Locate the cell with the specified text and output its [x, y] center coordinate. 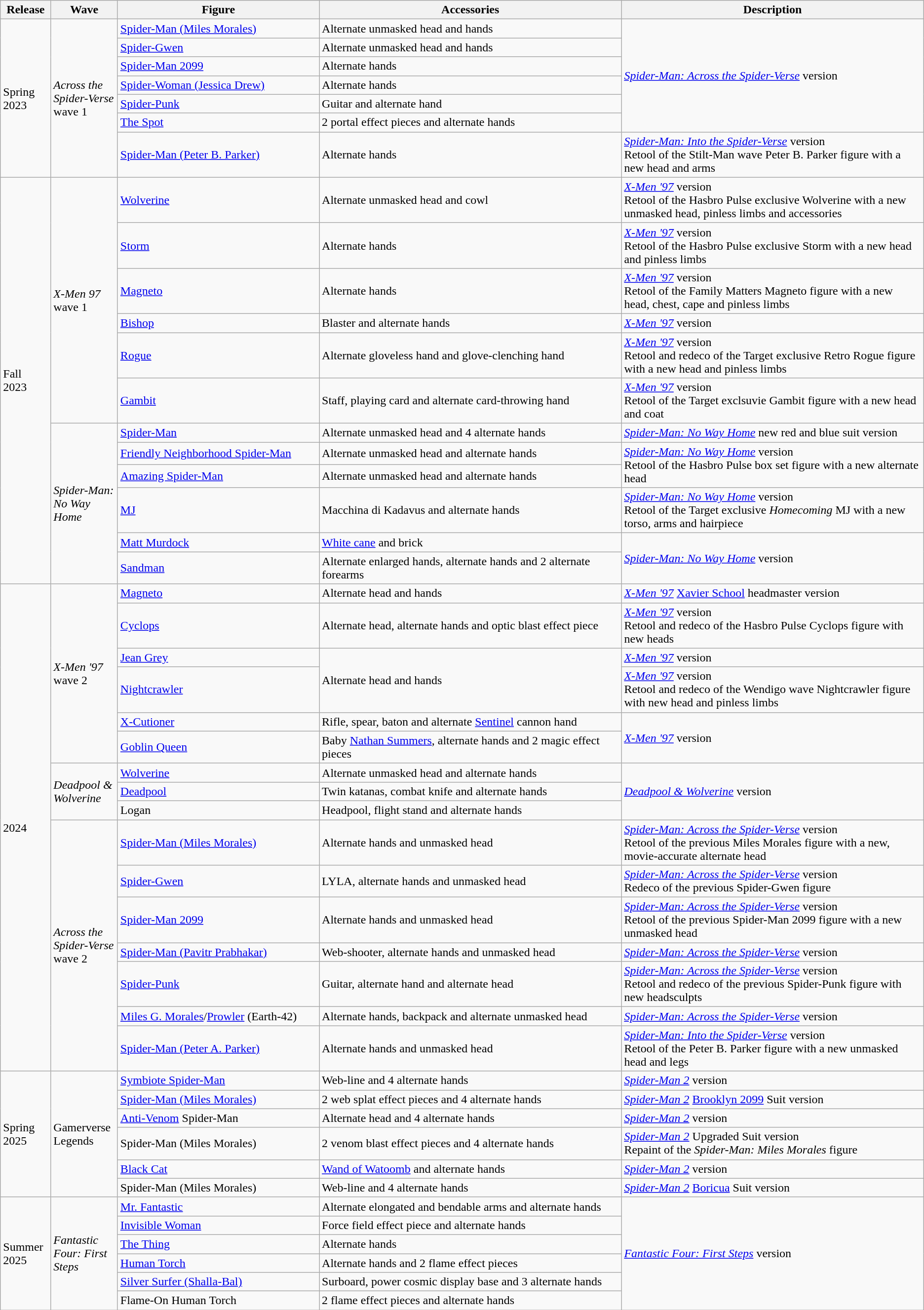
Spider-Man: No Way Home new red and blue suit version [772, 433]
MJ [218, 510]
Spider-Man: Across the Spider-Verse versionRetool of the previous Miles Morales figure with a new, movie-accurate alternate head [772, 842]
Cyclops [218, 625]
Spider-Man: No Way Home [84, 503]
Spring 2025 [26, 1134]
Guitar, alternate hand and alternate head [470, 984]
Miles G. Morales/Prowler (Earth-42) [218, 1016]
Across the Spider-Verse wave 2 [84, 945]
Invisible Woman [218, 1225]
Description [772, 10]
Goblin Queen [218, 747]
Alternate hands and 2 flame effect pieces [470, 1263]
Deadpool & Wolverine [84, 791]
2 portal effect pieces and alternate hands [470, 122]
Logan [218, 810]
Deadpool & Wolverine version [772, 791]
Alternate head and 4 alternate hands [470, 1118]
Spider-Man (Pavitr Prabhakar) [218, 952]
Alternate enlarged hands, alternate hands and 2 alternate forearms [470, 568]
Alternate unmasked head and 4 alternate hands [470, 433]
X-Men '97 versionRetool and redeco of the Wendigo wave Nightcrawler figure with new head and pinless limbs [772, 690]
Fantastic Four: First Steps version [772, 1253]
The Spot [218, 122]
Alternate hands, backpack and alternate unmasked head [470, 1016]
LYLA, alternate hands and unmasked head [470, 882]
Matt Murdock [218, 542]
Blaster and alternate hands [470, 323]
Fall 2023 [26, 381]
Across the Spider-Verse wave 1 [84, 98]
Spider-Man: Across the Spider-Verse versionRetool and redeco of the previous Spider-Punk figure with new headsculpts [772, 984]
Spider-Man: Across the Spider-Verse versionRetool of the previous Spider-Man 2099 figure with a new unmasked head [772, 920]
2 flame effect pieces and alternate hands [470, 1301]
Gamerverse Legends [84, 1134]
Spider-Man: No Way Home version [772, 559]
Spider-Man: Into the Spider-Verse versionRetool of the Stilt-Man wave Peter B. Parker figure with a new head and arms [772, 154]
Release [26, 10]
Web-shooter, alternate hands and unmasked head [470, 952]
Surboard, power cosmic display base and 3 alternate hands [470, 1282]
White cane and brick [470, 542]
X-Men '97 versionRetool of the Hasbro Pulse exclusive Storm with a new head and pinless limbs [772, 245]
Wave [84, 10]
Spider-Man 2 Brooklyn 2099 Suit version [772, 1099]
Black Cat [218, 1169]
X-Men '97 versionRetool and redeco of the Target exclusive Retro Rogue figure with a new head and pinless limbs [772, 355]
Staff, playing card and alternate card-throwing hand [470, 401]
Gambit [218, 401]
Spring 2023 [26, 98]
Alternate gloveless hand and glove-clenching hand [470, 355]
Bishop [218, 323]
Alternate unmasked head and cowl [470, 200]
Guitar and alternate hand [470, 104]
Figure [218, 10]
Spider-Man 2 Upgraded Suit versionRepaint of the Spider-Man: Miles Morales figure [772, 1143]
2 web splat effect pieces and 4 alternate hands [470, 1099]
Headpool, flight stand and alternate hands [470, 810]
Spider-Man (Peter B. Parker) [218, 154]
Wand of Watoomb and alternate hands [470, 1169]
2024 [26, 827]
Anti-Venom Spider-Man [218, 1118]
X-Cutioner [218, 722]
Macchina di Kadavus and alternate hands [470, 510]
Spider-Woman (Jessica Drew) [218, 85]
The Thing [218, 1244]
Spider-Man: Across the Spider-Verse versionRedeco of the previous Spider-Gwen figure [772, 882]
Flame-On Human Torch [218, 1301]
Rogue [218, 355]
Summer 2025 [26, 1253]
Spider-Man (Peter A. Parker) [218, 1048]
Symbiote Spider-Man [218, 1080]
X-Men '97 wave 2 [84, 673]
Twin katanas, combat knife and alternate hands [470, 791]
Sandman [218, 568]
Spider-Man [218, 433]
Alternate elongated and bendable arms and alternate hands [470, 1206]
X-Men 97 wave 1 [84, 300]
Alternate head, alternate hands and optic blast effect piece [470, 625]
Silver Surfer (Shalla-Bal) [218, 1282]
Fantastic Four: First Steps [84, 1253]
Accessories [470, 10]
Deadpool [218, 791]
2 venom blast effect pieces and 4 alternate hands [470, 1143]
Spider-Man: Into the Spider-Verse versionRetool of the Peter B. Parker figure with a new unmasked head and legs [772, 1048]
Friendly Neighborhood Spider-Man [218, 454]
Storm [218, 245]
Force field effect piece and alternate hands [470, 1225]
Mr. Fantastic [218, 1206]
X-Men '97 versionRetool of the Family Matters Magneto figure with a new head, chest, cape and pinless limbs [772, 291]
Spider-Man: No Way Home versionRetool of the Hasbro Pulse box set figure with a new alternate head [772, 465]
X-Men '97 Xavier School headmaster version [772, 593]
Spider-Man 2 Boricua Suit version [772, 1188]
Nightcrawler [218, 690]
X-Men '97 versionRetool of the Hasbro Pulse exclusive Wolverine with a new unmasked head, pinless limbs and accessories [772, 200]
Jean Grey [218, 657]
Spider-Man: No Way Home versionRetool of the Target exclusive Homecoming MJ with a new torso, arms and hairpiece [772, 510]
Rifle, spear, baton and alternate Sentinel cannon hand [470, 722]
Amazing Spider-Man [218, 476]
Baby Nathan Summers, alternate hands and 2 magic effect pieces [470, 747]
X-Men '97 versionRetool and redeco of the Hasbro Pulse Cyclops figure with new heads [772, 625]
X-Men '97 versionRetool of the Target exclsuvie Gambit figure with a new head and coat [772, 401]
Human Torch [218, 1263]
